Capture the cell that displays the provided text and extract its [x, y] central coordinate. 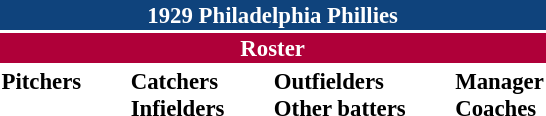
1929 Philadelphia Phillies [272, 15]
Roster [272, 48]
